Return [x, y] of the center of cell containing provided text 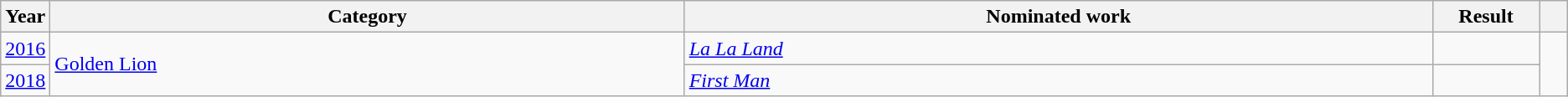
Result [1486, 17]
La La Land [1059, 48]
First Man [1059, 80]
Golden Lion [367, 64]
2016 [25, 48]
2018 [25, 80]
Nominated work [1059, 17]
Year [25, 17]
Category [367, 17]
